Return (x, y) of the center of cell containing provided text 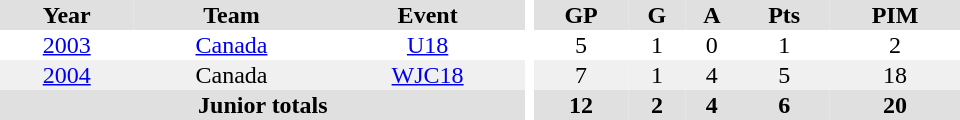
18 (895, 75)
A (712, 15)
20 (895, 105)
Junior totals (263, 105)
12 (582, 105)
GP (582, 15)
2003 (66, 45)
Pts (784, 15)
Event (428, 15)
Team (231, 15)
0 (712, 45)
6 (784, 105)
7 (582, 75)
2004 (66, 75)
U18 (428, 45)
Year (66, 15)
WJC18 (428, 75)
G (658, 15)
PIM (895, 15)
